Extract the (x, y) coordinate from the center of the cell holding the provided text.  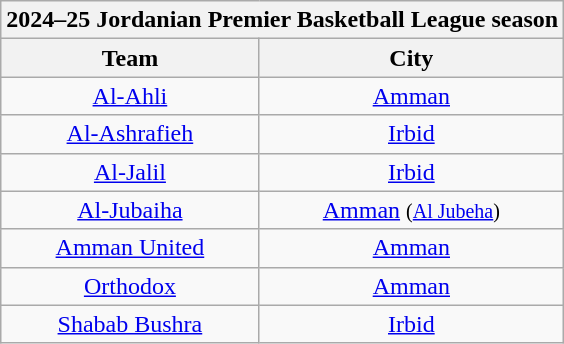
Amman (Al Jubeha) (412, 210)
2024–25 Jordanian Premier Basketball League season (282, 20)
Al-Ashrafieh (130, 134)
Amman United (130, 248)
Orthodox (130, 286)
Al-Ahli (130, 96)
Al-Jubaiha (130, 210)
Team (130, 58)
City (412, 58)
Al-Jalil (130, 172)
Shabab Bushra (130, 324)
